From the cell containing the given text, extract its center point as [x, y] coordinate. 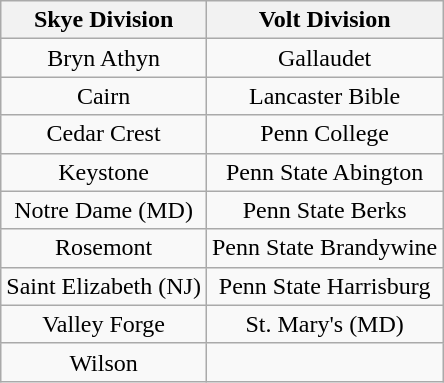
Saint Elizabeth (NJ) [104, 286]
Penn State Brandywine [324, 248]
Penn State Berks [324, 210]
Lancaster Bible [324, 96]
Skye Division [104, 20]
Gallaudet [324, 58]
Penn State Abington [324, 172]
Penn State Harrisburg [324, 286]
Wilson [104, 362]
Rosemont [104, 248]
Valley Forge [104, 324]
St. Mary's (MD) [324, 324]
Cedar Crest [104, 134]
Keystone [104, 172]
Volt Division [324, 20]
Cairn [104, 96]
Penn College [324, 134]
Bryn Athyn [104, 58]
Notre Dame (MD) [104, 210]
